Return the (x, y) coordinate for the center point of the cell that contains the specified text.  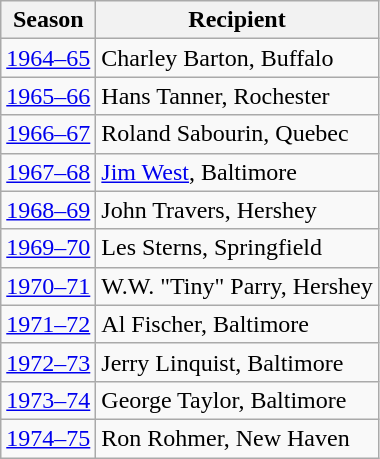
1972–73 (48, 362)
Hans Tanner, Rochester (237, 96)
Les Sterns, Springfield (237, 248)
1973–74 (48, 400)
1971–72 (48, 324)
1965–66 (48, 96)
Charley Barton, Buffalo (237, 58)
1964–65 (48, 58)
Recipient (237, 20)
W.W. "Tiny" Parry, Hershey (237, 286)
Al Fischer, Baltimore (237, 324)
1970–71 (48, 286)
1974–75 (48, 438)
1969–70 (48, 248)
Jerry Linquist, Baltimore (237, 362)
1967–68 (48, 172)
John Travers, Hershey (237, 210)
Ron Rohmer, New Haven (237, 438)
Jim West, Baltimore (237, 172)
Roland Sabourin, Quebec (237, 134)
George Taylor, Baltimore (237, 400)
1968–69 (48, 210)
1966–67 (48, 134)
Season (48, 20)
